Pinpoint the cell where the given text exists, returning its [X, Y] midpoint coordinate. 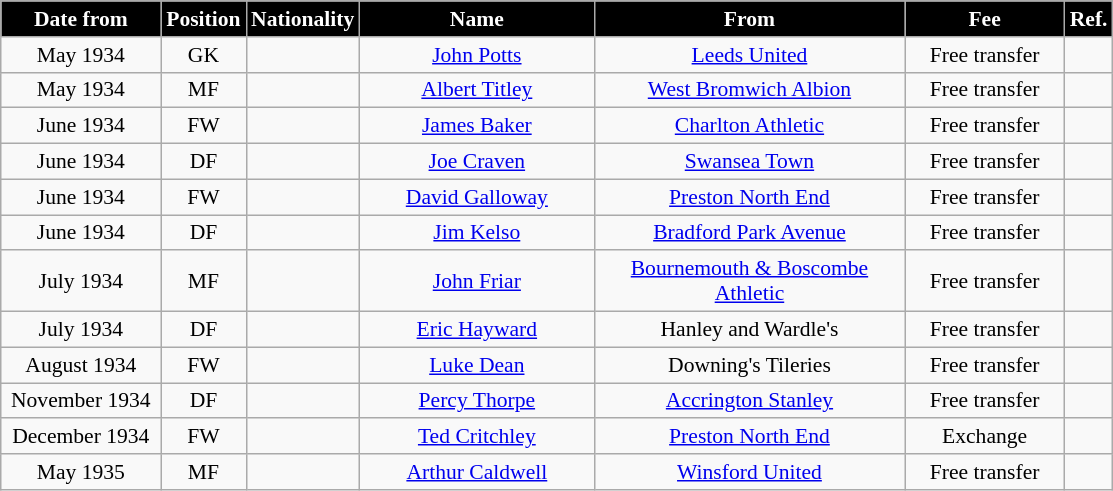
Hanley and Wardle's [749, 330]
David Galloway [476, 197]
Nationality [302, 19]
John Potts [476, 55]
West Bromwich Albion [749, 90]
Eric Hayward [476, 330]
May 1935 [81, 472]
Exchange [985, 437]
Arthur Caldwell [476, 472]
Bournemouth & Boscombe Athletic [749, 282]
Jim Kelso [476, 233]
Date from [81, 19]
Name [476, 19]
Winsford United [749, 472]
Swansea Town [749, 162]
Charlton Athletic [749, 126]
Leeds United [749, 55]
December 1934 [81, 437]
Accrington Stanley [749, 401]
Percy Thorpe [476, 401]
Bradford Park Avenue [749, 233]
August 1934 [81, 365]
Luke Dean [476, 365]
November 1934 [81, 401]
Position [204, 19]
Fee [985, 19]
James Baker [476, 126]
Ted Critchley [476, 437]
John Friar [476, 282]
Downing's Tileries [749, 365]
From [749, 19]
Ref. [1089, 19]
GK [204, 55]
Albert Titley [476, 90]
Joe Craven [476, 162]
